Return (x, y) of the center of cell containing provided text 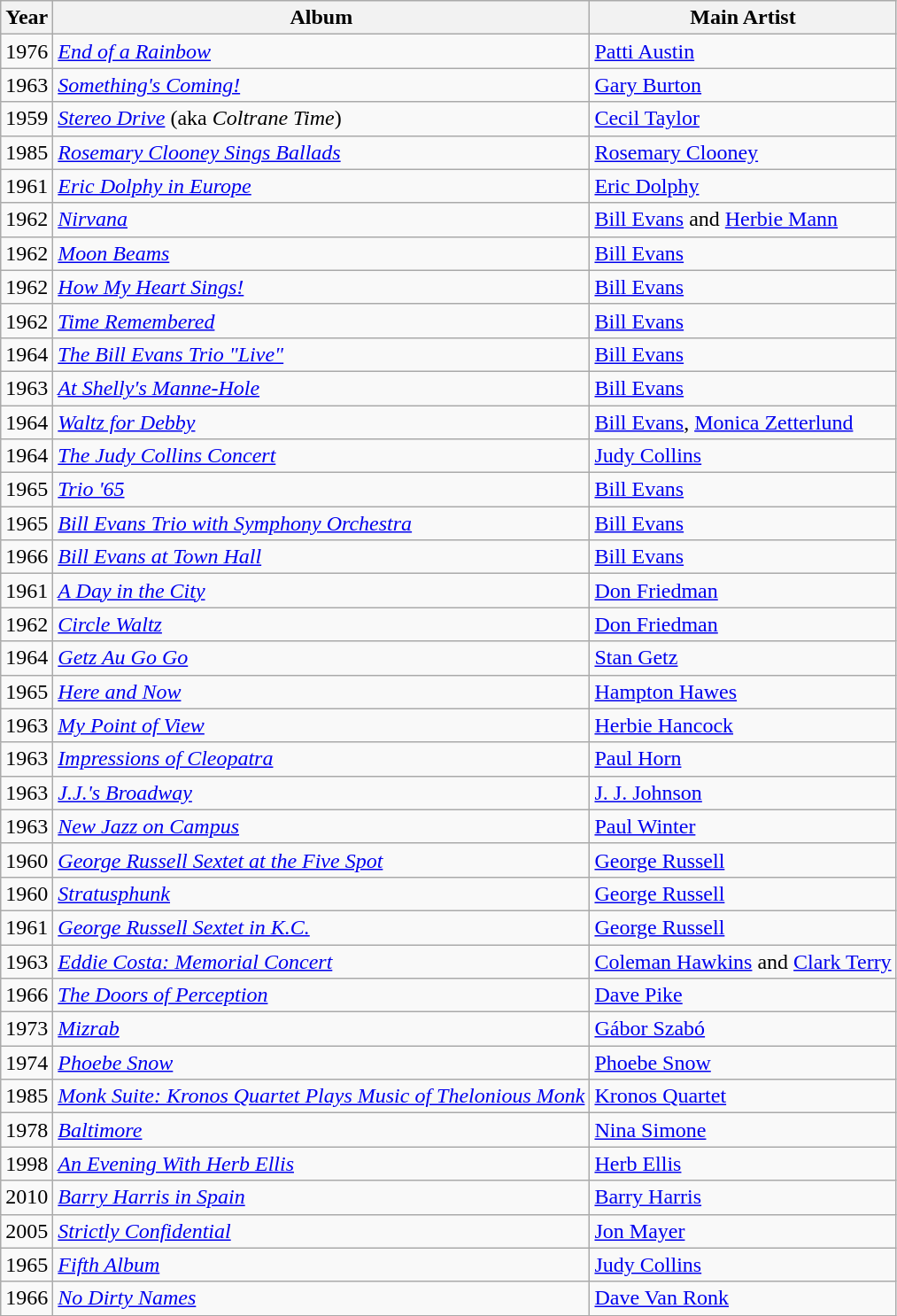
Dave Van Ronk (743, 1298)
The Judy Collins Concert (321, 456)
Patti Austin (743, 51)
End of a Rainbow (321, 51)
Fifth Album (321, 1265)
George Russell Sextet in K.C. (321, 927)
Moon Beams (321, 253)
Eddie Costa: Memorial Concert (321, 961)
Paul Horn (743, 759)
Barry Harris in Spain (321, 1197)
My Point of View (321, 725)
Cecil Taylor (743, 119)
New Jazz on Campus (321, 826)
Barry Harris (743, 1197)
Herb Ellis (743, 1164)
No Dirty Names (321, 1298)
Eric Dolphy in Europe (321, 186)
Waltz for Debby (321, 422)
Baltimore (321, 1130)
The Doors of Perception (321, 995)
Monk Suite: Kronos Quartet Plays Music of Thelonious Monk (321, 1096)
Mizrab (321, 1029)
Getz Au Go Go (321, 658)
J.J.'s Broadway (321, 793)
1973 (27, 1029)
Nina Simone (743, 1130)
Year (27, 18)
J. J. Johnson (743, 793)
An Evening With Herb Ellis (321, 1164)
Time Remembered (321, 321)
Nirvana (321, 220)
Bill Evans and Herbie Mann (743, 220)
Main Artist (743, 18)
Rosemary Clooney (743, 152)
Something's Coming! (321, 85)
George Russell Sextet at the Five Spot (321, 860)
How My Heart Sings! (321, 287)
Eric Dolphy (743, 186)
Kronos Quartet (743, 1096)
1978 (27, 1130)
1998 (27, 1164)
The Bill Evans Trio "Live" (321, 354)
Circle Waltz (321, 624)
Bill Evans, Monica Zetterlund (743, 422)
Paul Winter (743, 826)
Rosemary Clooney Sings Ballads (321, 152)
Herbie Hancock (743, 725)
Strictly Confidential (321, 1231)
2010 (27, 1197)
1974 (27, 1063)
Bill Evans at Town Hall (321, 557)
2005 (27, 1231)
At Shelly's Manne-Hole (321, 388)
Trio '65 (321, 490)
Jon Mayer (743, 1231)
Coleman Hawkins and Clark Terry (743, 961)
Gary Burton (743, 85)
Hampton Hawes (743, 692)
A Day in the City (321, 591)
1959 (27, 119)
Here and Now (321, 692)
Dave Pike (743, 995)
Stereo Drive (aka Coltrane Time) (321, 119)
Impressions of Cleopatra (321, 759)
Stan Getz (743, 658)
Gábor Szabó (743, 1029)
Stratusphunk (321, 894)
Album (321, 18)
1976 (27, 51)
Bill Evans Trio with Symphony Orchestra (321, 523)
